From the cell containing the given text, extract its center point as [X, Y] coordinate. 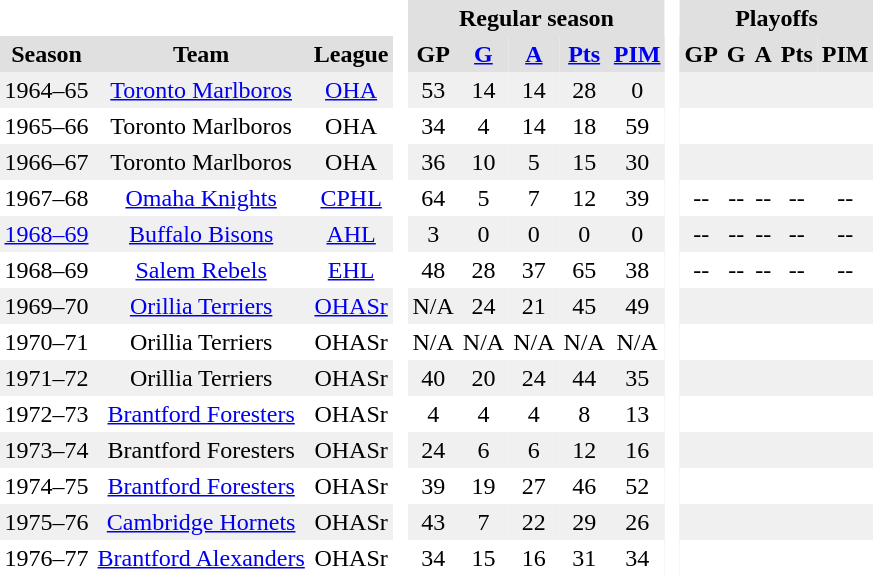
1970–71 [46, 342]
59 [637, 126]
Team [201, 54]
40 [433, 378]
1964–65 [46, 90]
1971–72 [46, 378]
18 [584, 126]
1965–66 [46, 126]
53 [433, 90]
1975–76 [46, 522]
48 [433, 270]
Cambridge Hornets [201, 522]
31 [584, 558]
37 [534, 270]
League [351, 54]
43 [433, 522]
65 [584, 270]
13 [637, 414]
Playoffs [776, 18]
46 [584, 486]
30 [637, 162]
3 [433, 234]
44 [584, 378]
1974–75 [46, 486]
Omaha Knights [201, 198]
22 [534, 522]
10 [483, 162]
1966–67 [46, 162]
Brantford Alexanders [201, 558]
38 [637, 270]
45 [584, 306]
AHL [351, 234]
Salem Rebels [201, 270]
27 [534, 486]
Season [46, 54]
8 [584, 414]
64 [433, 198]
29 [584, 522]
1972–73 [46, 414]
EHL [351, 270]
1969–70 [46, 306]
1976–77 [46, 558]
26 [637, 522]
20 [483, 378]
CPHL [351, 198]
52 [637, 486]
1967–68 [46, 198]
Buffalo Bisons [201, 234]
Regular season [536, 18]
35 [637, 378]
1973–74 [46, 450]
49 [637, 306]
21 [534, 306]
19 [483, 486]
36 [433, 162]
